From the cell containing the given text, extract its center point as (x, y) coordinate. 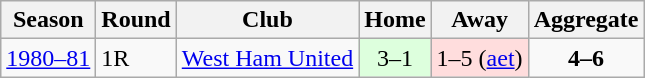
1–5 (aet) (480, 58)
4–6 (586, 58)
Home (395, 20)
Season (48, 20)
Round (136, 20)
Club (267, 20)
1980–81 (48, 58)
3–1 (395, 58)
Aggregate (586, 20)
1R (136, 58)
West Ham United (267, 58)
Away (480, 20)
